Locate the cell with the specified text and output its [X, Y] center coordinate. 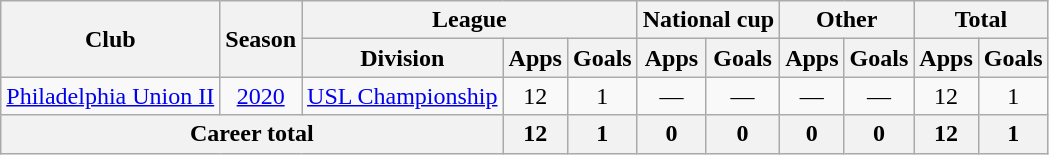
Career total [252, 134]
National cup [708, 20]
Club [110, 39]
League [470, 20]
Season [261, 39]
USL Championship [403, 96]
Other [847, 20]
Philadelphia Union II [110, 96]
2020 [261, 96]
Total [981, 20]
Division [403, 58]
